Locate the cell with the specified text and output its (x, y) center coordinate. 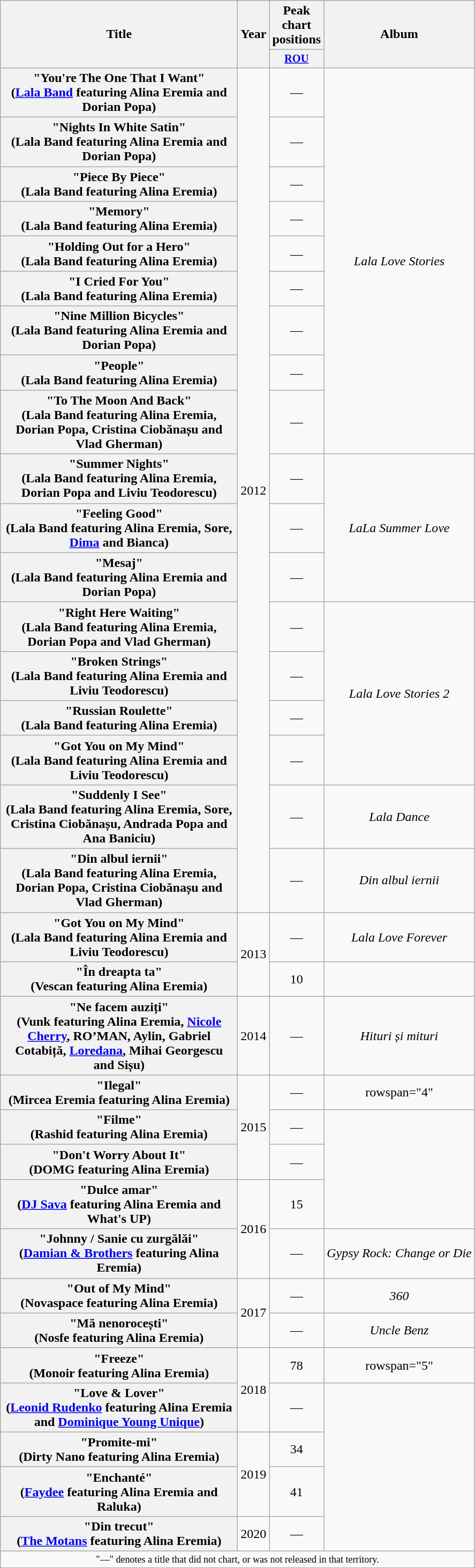
"Summer Nights"(Lala Band featuring Alina Eremia, Dorian Popa and Liviu Teodorescu) (119, 479)
"În dreapta ta"(Vescan featuring Alina Eremia) (119, 980)
"To The Moon And Back"(Lala Band featuring Alina Eremia, Dorian Popa, Cristina Ciobănașu and Vlad Gherman) (119, 422)
"Mesaj"(Lala Band featuring Alina Eremia and Dorian Popa) (119, 577)
2019 (254, 1474)
2020 (254, 1534)
2012 (254, 490)
"Din trecut"(The Motans featuring Alina Eremia) (119, 1534)
ROU (297, 59)
"Nine Million Bicycles"(Lala Band featuring Alina Eremia and Dorian Popa) (119, 331)
"Din albul iernii"(Lala Band featuring Alina Eremia, Dorian Popa, Cristina Ciobănașu and Vlad Gherman) (119, 881)
"Out of My Mind"(Novaspace featuring Alina Eremia) (119, 1296)
2013 (254, 955)
"Mă nenorocești"(Nosfe featuring Alina Eremia) (119, 1330)
41 (297, 1491)
"Dulce amar"(DJ Sava featuring Alina Eremia and What's UP) (119, 1204)
"People"(Lala Band featuring Alina Eremia) (119, 373)
10 (297, 980)
Hituri și mituri (399, 1036)
LaLa Summer Love (399, 528)
15 (297, 1204)
"You're The One That I Want"(Lala Band featuring Alina Eremia and Dorian Popa) (119, 92)
"Ne facem auziți"(Vunk featuring Alina Eremia, Nicole Cherry, RO’MAN, Aylin, Gabriel Cotabiță, Loredana, Mihai Georgescu and Sișu) (119, 1036)
"Enchanté"(Faydee featuring Alina Eremia and Raluka) (119, 1491)
Lala Love Forever (399, 937)
Din albul iernii (399, 881)
360 (399, 1296)
"Holding Out for a Hero"(Lala Band featuring Alina Eremia) (119, 254)
Uncle Benz (399, 1330)
"Memory"(Lala Band featuring Alina Eremia) (119, 219)
Title (119, 34)
"Love & Lover"(Leonid Rudenko featuring Alina Eremia and Dominique Young Unique) (119, 1407)
Year (254, 34)
Gypsy Rock: Change or Die (399, 1253)
"—" denotes a title that did not chart, or was not released in that territory. (238, 1559)
"Filme"(Rashid featuring Alina Eremia) (119, 1128)
2016 (254, 1229)
Album (399, 34)
78 (297, 1365)
Peak chart positions (297, 25)
"Don't Worry About It"(DOMG featuring Alina Eremia) (119, 1162)
34 (297, 1449)
"Freeze"(Monoir featuring Alina Eremia) (119, 1365)
2015 (254, 1128)
"Suddenly I See"(Lala Band featuring Alina Eremia, Sore, Cristina Ciobănașu, Andrada Popa and Ana Baniciu) (119, 817)
"Promite-mi"(Dirty Nano featuring Alina Eremia) (119, 1449)
"I Cried For You"(Lala Band featuring Alina Eremia) (119, 288)
2018 (254, 1390)
rowspan="4" (399, 1092)
"Piece By Piece"(Lala Band featuring Alina Eremia) (119, 184)
Lala Love Stories 2 (399, 693)
2014 (254, 1036)
"Nights In White Satin"(Lala Band featuring Alina Eremia and Dorian Popa) (119, 142)
"Feeling Good"(Lala Band featuring Alina Eremia, Sore, Dima and Bianca) (119, 528)
"Right Here Waiting"(Lala Band featuring Alina Eremia, Dorian Popa and Vlad Gherman) (119, 626)
rowspan="5" (399, 1365)
2017 (254, 1313)
"Broken Strings"(Lala Band featuring Alina Eremia and Liviu Teodorescu) (119, 676)
Lala Dance (399, 817)
"Ilegal"(Mircea Eremia featuring Alina Eremia) (119, 1092)
"Russian Roulette"(Lala Band featuring Alina Eremia) (119, 718)
Lala Love Stories (399, 260)
"Johnny / Sanie cu zurgălăi"(Damian & Brothers featuring Alina Eremia) (119, 1253)
